Locate the cell with the specified text and output its (X, Y) center coordinate. 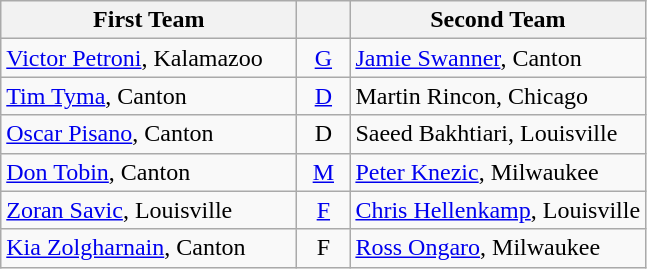
Second Team (498, 20)
Kia Zolgharnain, Canton (149, 248)
Jamie Swanner, Canton (498, 58)
M (324, 172)
Don Tobin, Canton (149, 172)
First Team (149, 20)
Ross Ongaro, Milwaukee (498, 248)
Saeed Bakhtiari, Louisville (498, 134)
Chris Hellenkamp, Louisville (498, 210)
Tim Tyma, Canton (149, 96)
Martin Rincon, Chicago (498, 96)
Victor Petroni, Kalamazoo (149, 58)
G (324, 58)
Oscar Pisano, Canton (149, 134)
Peter Knezic, Milwaukee (498, 172)
Zoran Savic, Louisville (149, 210)
